Locate the cell with the specified text and output its [X, Y] center coordinate. 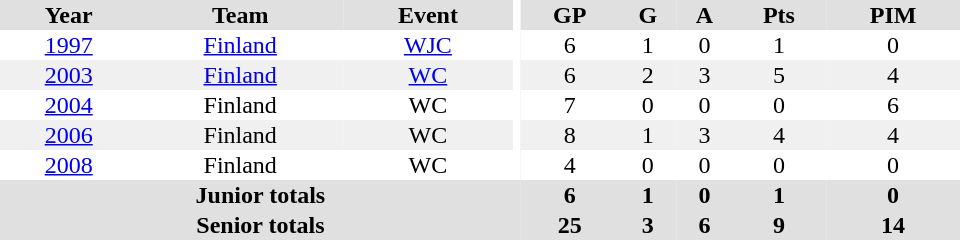
A [704, 15]
7 [570, 105]
14 [893, 225]
5 [779, 75]
Year [68, 15]
2003 [68, 75]
9 [779, 225]
G [648, 15]
WJC [428, 45]
2008 [68, 165]
Event [428, 15]
Senior totals [260, 225]
PIM [893, 15]
1997 [68, 45]
25 [570, 225]
2006 [68, 135]
2004 [68, 105]
GP [570, 15]
2 [648, 75]
Team [240, 15]
Pts [779, 15]
Junior totals [260, 195]
8 [570, 135]
